Capture the cell that displays the provided text and extract its [X, Y] central coordinate. 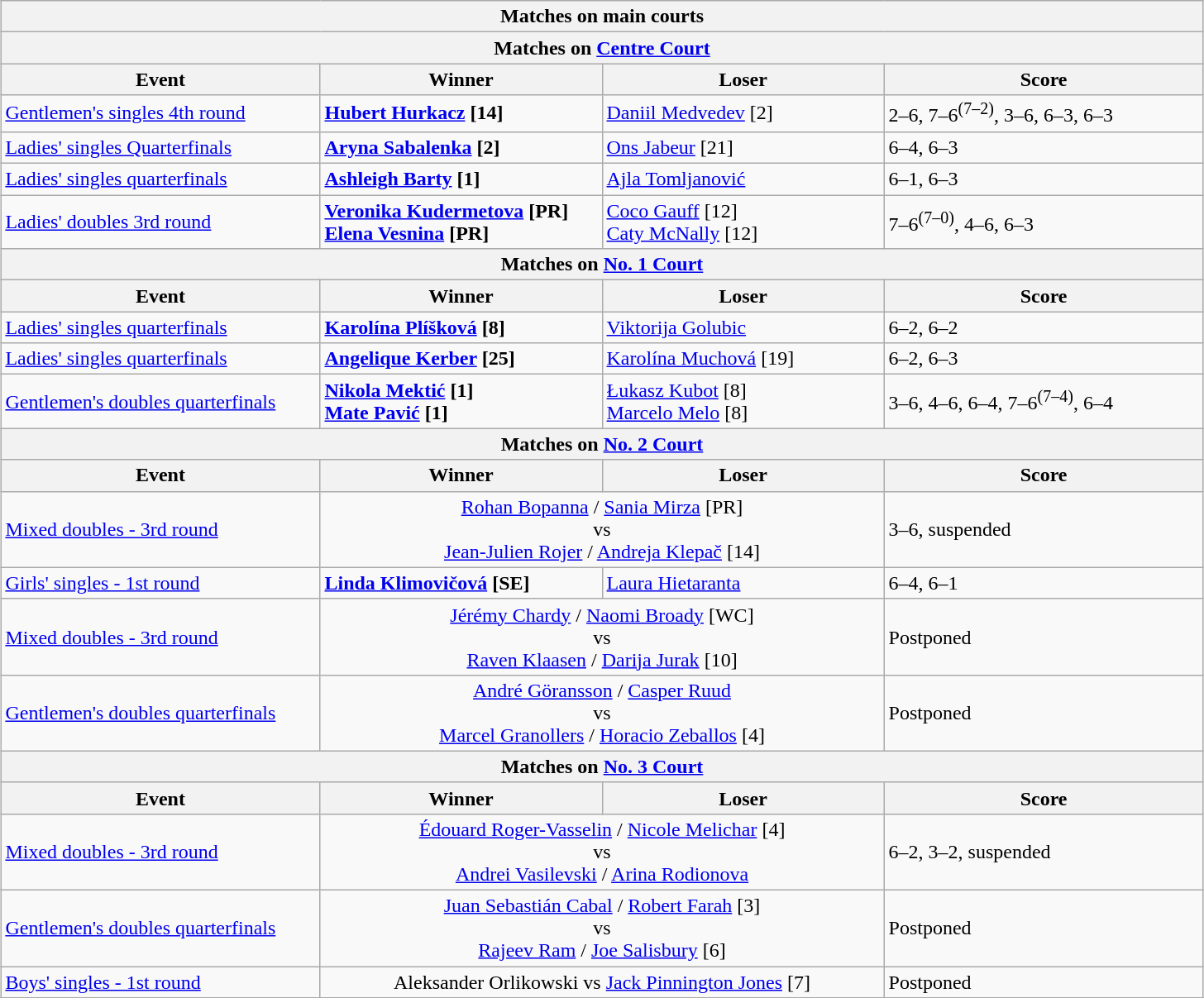
Karolína Muchová [19] [743, 359]
Gentlemen's singles 4th round [160, 114]
Matches on Centre Court [602, 48]
Matches on No. 1 Court [602, 265]
3–6, suspended [1044, 529]
André Göransson / Casper Ruudvs Marcel Granollers / Horacio Zeballos [4] [602, 713]
Matches on main courts [602, 17]
3–6, 4–6, 6–4, 7–6(7–4), 6–4 [1044, 402]
Matches on No. 3 Court [602, 766]
Boys' singles - 1st round [160, 982]
Ashleigh Barty [1] [461, 179]
Nikola Mektić [1] Mate Pavić [1] [461, 402]
Karolína Plíšková [8] [461, 327]
Ajla Tomljanović [743, 179]
Juan Sebastián Cabal / Robert Farah [3]vs Rajeev Ram / Joe Salisbury [6] [602, 929]
Linda Klimovičová [SE] [461, 583]
Ons Jabeur [21] [743, 147]
Ladies' singles Quarterfinals [160, 147]
Daniil Medvedev [2] [743, 114]
Hubert Hurkacz [14] [461, 114]
6–2, 6–2 [1044, 327]
Girls' singles - 1st round [160, 583]
6–4, 6–1 [1044, 583]
6–2, 3–2, suspended [1044, 852]
Jérémy Chardy / Naomi Broady [WC]vs Raven Klaasen / Darija Jurak [10] [602, 637]
2–6, 7–6(7–2), 3–6, 6–3, 6–3 [1044, 114]
Ladies' doubles 3rd round [160, 222]
Matches on No. 2 Court [602, 444]
Rohan Bopanna / Sania Mirza [PR]vs Jean-Julien Rojer / Andreja Klepač [14] [602, 529]
Aryna Sabalenka [2] [461, 147]
Viktorija Golubic [743, 327]
Aleksander Orlikowski vs Jack Pinnington Jones [7] [602, 982]
Coco Gauff [12] Caty McNally [12] [743, 222]
Veronika Kudermetova [PR] Elena Vesnina [PR] [461, 222]
7–6(7–0), 4–6, 6–3 [1044, 222]
6–4, 6–3 [1044, 147]
Łukasz Kubot [8] Marcelo Melo [8] [743, 402]
6–1, 6–3 [1044, 179]
Édouard Roger-Vasselin / Nicole Melichar [4]vs Andrei Vasilevski / Arina Rodionova [602, 852]
6–2, 6–3 [1044, 359]
Angelique Kerber [25] [461, 359]
Laura Hietaranta [743, 583]
